Output the (X, Y) coordinate of the center of the cell containing the given text.  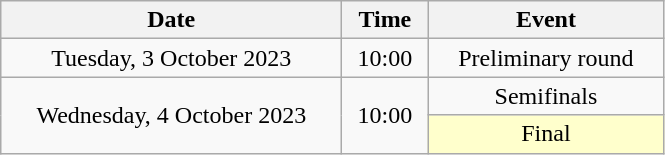
Event (546, 20)
Time (385, 20)
Date (172, 20)
Tuesday, 3 October 2023 (172, 58)
Preliminary round (546, 58)
Final (546, 134)
Semifinals (546, 96)
Wednesday, 4 October 2023 (172, 115)
